Search for the cell housing the specified text and yield its [x, y] center coordinate. 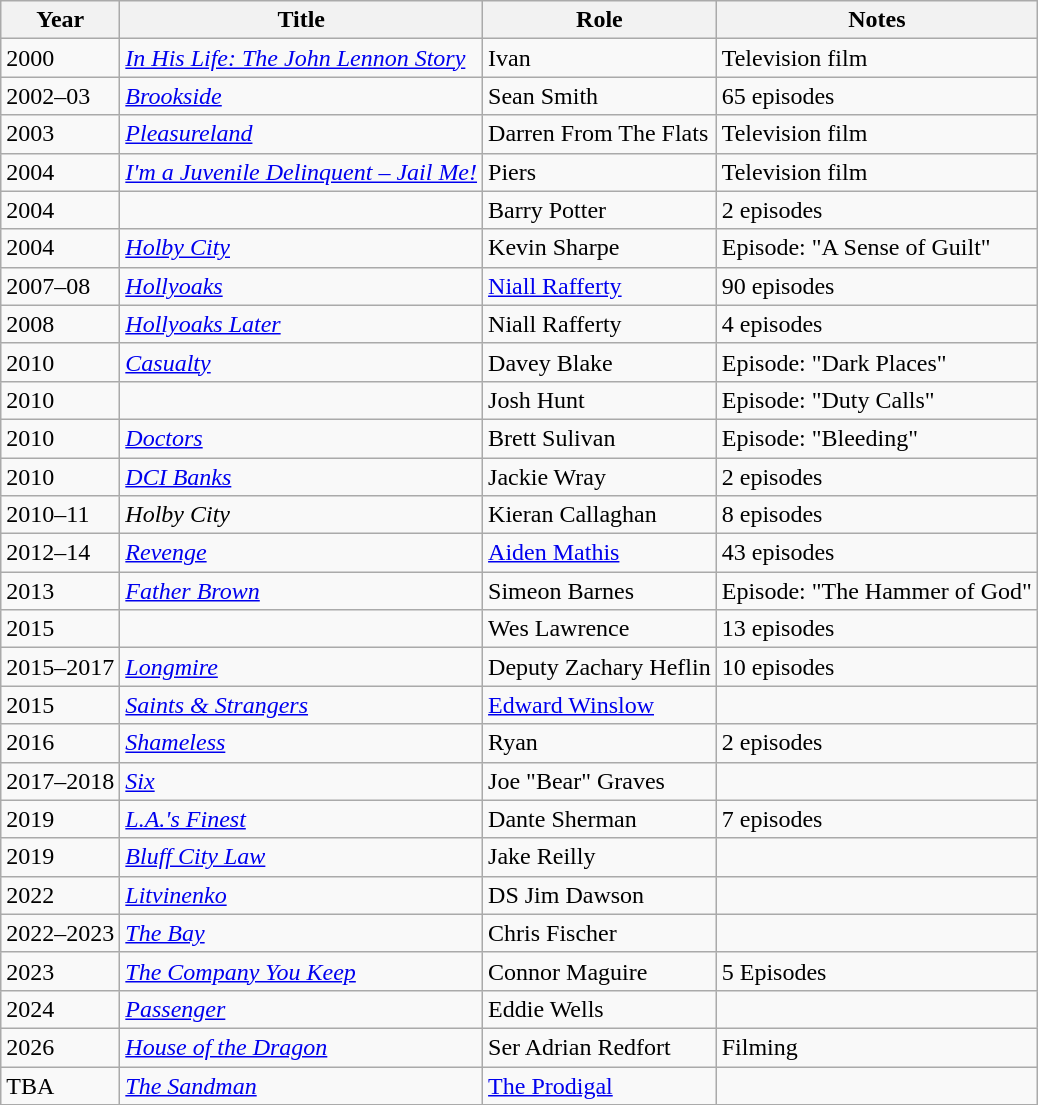
Eddie Wells [600, 1009]
TBA [60, 1085]
Josh Hunt [600, 400]
2012–14 [60, 553]
2022 [60, 895]
13 episodes [876, 629]
Joe "Bear" Graves [600, 781]
2017–2018 [60, 781]
Simeon Barnes [600, 591]
The Bay [302, 933]
2000 [60, 58]
Casualty [302, 362]
The Prodigal [600, 1085]
Ryan [600, 743]
DS Jim Dawson [600, 895]
L.A.'s Finest [302, 819]
90 episodes [876, 286]
Kieran Callaghan [600, 515]
Hollyoaks [302, 286]
Davey Blake [600, 362]
Episode: "Bleeding" [876, 438]
Barry Potter [600, 210]
Title [302, 20]
Connor Maguire [600, 971]
The Company You Keep [302, 971]
Episode: "Dark Places" [876, 362]
Saints & Strangers [302, 705]
Revenge [302, 553]
7 episodes [876, 819]
2013 [60, 591]
DCI Banks [302, 477]
The Sandman [302, 1085]
Darren From The Flats [600, 134]
Wes Lawrence [600, 629]
Hollyoaks Later [302, 324]
Year [60, 20]
Role [600, 20]
2026 [60, 1047]
House of the Dragon [302, 1047]
43 episodes [876, 553]
Deputy Zachary Heflin [600, 667]
Doctors [302, 438]
2008 [60, 324]
Sean Smith [600, 96]
Piers [600, 172]
Longmire [302, 667]
Episode: "A Sense of Guilt" [876, 248]
Brett Sulivan [600, 438]
In His Life: The John Lennon Story [302, 58]
Episode: "The Hammer of God" [876, 591]
2010–11 [60, 515]
4 episodes [876, 324]
Jake Reilly [600, 857]
Father Brown [302, 591]
2015–2017 [60, 667]
2002–03 [60, 96]
2007–08 [60, 286]
Jackie Wray [600, 477]
8 episodes [876, 515]
Brookside [302, 96]
Filming [876, 1047]
Edward Winslow [600, 705]
Passenger [302, 1009]
Pleasureland [302, 134]
Chris Fischer [600, 933]
Episode: "Duty Calls" [876, 400]
Ser Adrian Redfort [600, 1047]
Shameless [302, 743]
5 Episodes [876, 971]
2003 [60, 134]
Bluff City Law [302, 857]
10 episodes [876, 667]
65 episodes [876, 96]
Ivan [600, 58]
2022–2023 [60, 933]
2023 [60, 971]
Dante Sherman [600, 819]
I'm a Juvenile Delinquent – Jail Me! [302, 172]
Notes [876, 20]
Litvinenko [302, 895]
Six [302, 781]
2016 [60, 743]
Aiden Mathis [600, 553]
Kevin Sharpe [600, 248]
2024 [60, 1009]
